Scan for the cell matching the given text and deliver its [X, Y] coordinate at center. 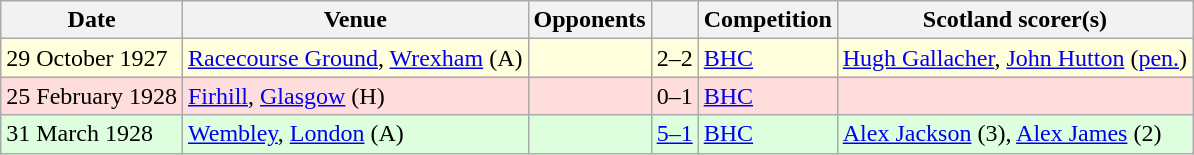
Scotland scorer(s) [1014, 20]
Date [92, 20]
Hugh Gallacher, John Hutton (pen.) [1014, 58]
0–1 [674, 96]
Competition [768, 20]
31 March 1928 [92, 134]
Opponents [590, 20]
Venue [355, 20]
Racecourse Ground, Wrexham (A) [355, 58]
Wembley, London (A) [355, 134]
Alex Jackson (3), Alex James (2) [1014, 134]
29 October 1927 [92, 58]
25 February 1928 [92, 96]
Firhill, Glasgow (H) [355, 96]
5–1 [674, 134]
2–2 [674, 58]
